For the text-containing cell, return its midpoint in [X, Y] coordinate format. 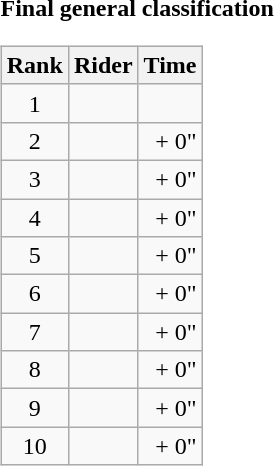
1 [34, 103]
Rider [103, 65]
9 [34, 408]
5 [34, 256]
2 [34, 141]
4 [34, 217]
Rank [34, 65]
3 [34, 179]
Time [170, 65]
10 [34, 446]
6 [34, 294]
8 [34, 370]
7 [34, 332]
